Return [x, y] of the center of cell containing provided text 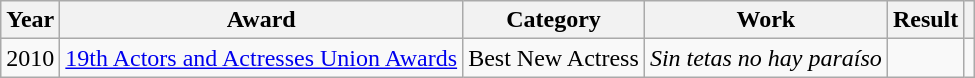
Award [262, 20]
Year [30, 20]
2010 [30, 58]
19th Actors and Actresses Union Awards [262, 58]
Work [766, 20]
Best New Actress [554, 58]
Result [925, 20]
Sin tetas no hay paraíso [766, 58]
Category [554, 20]
